From the cell containing the given text, extract its center point as [x, y] coordinate. 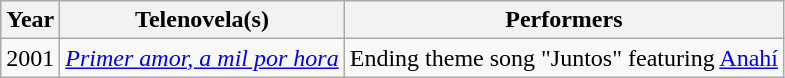
Telenovela(s) [202, 20]
Year [30, 20]
2001 [30, 58]
Performers [564, 20]
Ending theme song "Juntos" featuring Anahí [564, 58]
Primer amor, a mil por hora [202, 58]
